Search for the cell housing the specified text and yield its (X, Y) center coordinate. 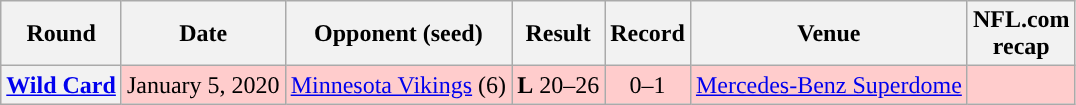
Minnesota Vikings (6) (398, 85)
January 5, 2020 (203, 85)
0–1 (648, 85)
Wild Card (62, 85)
Opponent (seed) (398, 34)
Venue (828, 34)
L 20–26 (558, 85)
Mercedes-Benz Superdome (828, 85)
Round (62, 34)
Record (648, 34)
NFL.comrecap (1021, 34)
Result (558, 34)
Date (203, 34)
